Pinpoint the cell where the given text exists, returning its [x, y] midpoint coordinate. 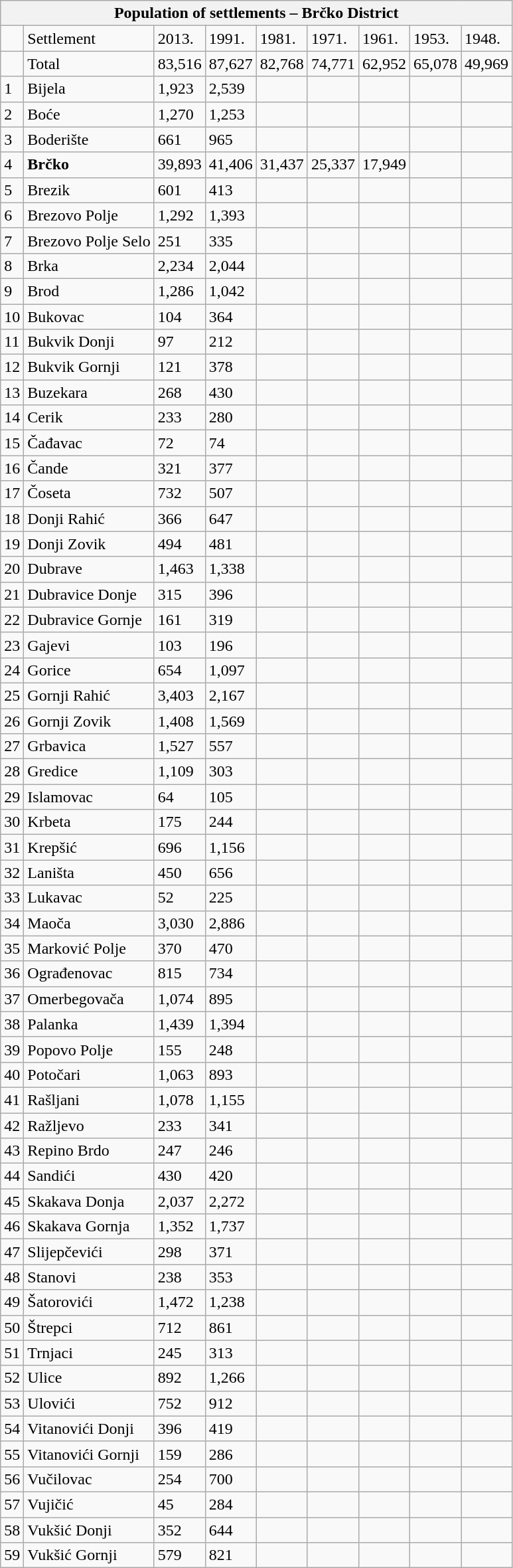
53 [12, 1403]
1,439 [179, 1024]
861 [231, 1328]
1,238 [231, 1302]
24 [12, 670]
Rašljani [89, 1100]
2,539 [231, 89]
Brezovo Polje [89, 215]
1,156 [231, 847]
175 [179, 822]
Čande [89, 468]
1,063 [179, 1075]
59 [12, 1555]
1961. [384, 39]
39 [12, 1049]
Dubravice Gornje [89, 620]
3,030 [179, 923]
47 [12, 1252]
1,923 [179, 89]
1,286 [179, 291]
Popovo Polje [89, 1049]
Grbavica [89, 746]
Marković Polje [89, 948]
1,393 [231, 215]
22 [12, 620]
315 [179, 594]
752 [179, 1403]
579 [179, 1555]
Trnjaci [89, 1353]
965 [231, 139]
196 [231, 645]
3 [12, 139]
Donji Zovik [89, 544]
254 [179, 1479]
335 [231, 240]
Vukšić Gornji [89, 1555]
Islamovac [89, 797]
2,886 [231, 923]
341 [231, 1126]
696 [179, 847]
Čoseta [89, 493]
7 [12, 240]
1,737 [231, 1227]
1953. [435, 39]
51 [12, 1353]
Dubrave [89, 569]
25,337 [333, 165]
419 [231, 1429]
11 [12, 342]
Ograđenovac [89, 974]
Gornji Zovik [89, 721]
364 [231, 317]
251 [179, 240]
Slijepčevići [89, 1252]
57 [12, 1504]
Donji Rahić [89, 519]
1,074 [179, 999]
121 [179, 367]
31,437 [281, 165]
Vitanovići Donji [89, 1429]
Potočari [89, 1075]
82,768 [281, 64]
Buzekara [89, 392]
29 [12, 797]
Vučilovac [89, 1479]
238 [179, 1277]
17,949 [384, 165]
494 [179, 544]
Maoča [89, 923]
1,109 [179, 772]
Cerik [89, 418]
44 [12, 1176]
248 [231, 1049]
Vujičić [89, 1504]
41,406 [231, 165]
21 [12, 594]
1,266 [231, 1378]
159 [179, 1454]
815 [179, 974]
Vukšić Donji [89, 1529]
Settlement [89, 39]
Krbeta [89, 822]
Palanka [89, 1024]
42 [12, 1126]
732 [179, 493]
49,969 [487, 64]
2,234 [179, 266]
313 [231, 1353]
1,338 [231, 569]
48 [12, 1277]
470 [231, 948]
6 [12, 215]
37 [12, 999]
Bukvik Donji [89, 342]
225 [231, 898]
2,272 [231, 1201]
734 [231, 974]
Repino Brdo [89, 1151]
104 [179, 317]
245 [179, 1353]
Čađavac [89, 443]
284 [231, 1504]
Ražljevo [89, 1126]
50 [12, 1328]
83,516 [179, 64]
1,292 [179, 215]
1981. [281, 39]
Brezik [89, 190]
87,627 [231, 64]
1,408 [179, 721]
661 [179, 139]
821 [231, 1555]
12 [12, 367]
Ulice [89, 1378]
370 [179, 948]
893 [231, 1075]
18 [12, 519]
244 [231, 822]
2013. [179, 39]
8 [12, 266]
19 [12, 544]
Lukavac [89, 898]
16 [12, 468]
1 [12, 89]
62,952 [384, 64]
1991. [231, 39]
10 [12, 317]
319 [231, 620]
353 [231, 1277]
371 [231, 1252]
303 [231, 772]
895 [231, 999]
Bukvik Gornji [89, 367]
33 [12, 898]
58 [12, 1529]
Sandići [89, 1176]
366 [179, 519]
246 [231, 1151]
1,253 [231, 114]
654 [179, 670]
644 [231, 1529]
Štrepci [89, 1328]
3,403 [179, 695]
298 [179, 1252]
31 [12, 847]
5 [12, 190]
Brčko [89, 165]
2 [12, 114]
377 [231, 468]
40 [12, 1075]
647 [231, 519]
712 [179, 1328]
420 [231, 1176]
Skakava Donja [89, 1201]
Gredice [89, 772]
Brka [89, 266]
72 [179, 443]
161 [179, 620]
30 [12, 822]
74 [231, 443]
17 [12, 493]
Skakava Gornja [89, 1227]
700 [231, 1479]
46 [12, 1227]
Krepšić [89, 847]
450 [179, 873]
212 [231, 342]
27 [12, 746]
1,078 [179, 1100]
2,167 [231, 695]
13 [12, 392]
1,042 [231, 291]
20 [12, 569]
601 [179, 190]
4 [12, 165]
56 [12, 1479]
105 [231, 797]
35 [12, 948]
25 [12, 695]
Gajevi [89, 645]
247 [179, 1151]
Dubravice Donje [89, 594]
1,394 [231, 1024]
14 [12, 418]
64 [179, 797]
Brod [89, 291]
1,463 [179, 569]
23 [12, 645]
268 [179, 392]
Omerbegovača [89, 999]
892 [179, 1378]
9 [12, 291]
286 [231, 1454]
28 [12, 772]
34 [12, 923]
1,527 [179, 746]
1,270 [179, 114]
74,771 [333, 64]
656 [231, 873]
Vitanovići Gornji [89, 1454]
1971. [333, 39]
Brezovo Polje Selo [89, 240]
507 [231, 493]
54 [12, 1429]
378 [231, 367]
1,155 [231, 1100]
413 [231, 190]
41 [12, 1100]
Stanovi [89, 1277]
26 [12, 721]
97 [179, 342]
1,472 [179, 1302]
481 [231, 544]
38 [12, 1024]
Gornji Rahić [89, 695]
557 [231, 746]
2,044 [231, 266]
103 [179, 645]
2,037 [179, 1201]
Šatorovići [89, 1302]
43 [12, 1151]
321 [179, 468]
352 [179, 1529]
36 [12, 974]
Ulovići [89, 1403]
55 [12, 1454]
Bukovac [89, 317]
65,078 [435, 64]
Boderište [89, 139]
Population of settlements – Brčko District [256, 13]
Bijela [89, 89]
Total [89, 64]
280 [231, 418]
1948. [487, 39]
39,893 [179, 165]
Laništa [89, 873]
Gorice [89, 670]
1,352 [179, 1227]
49 [12, 1302]
32 [12, 873]
Boće [89, 114]
912 [231, 1403]
155 [179, 1049]
1,569 [231, 721]
1,097 [231, 670]
15 [12, 443]
